Provide the (x, y) coordinate of the cell's center where the given text is located.  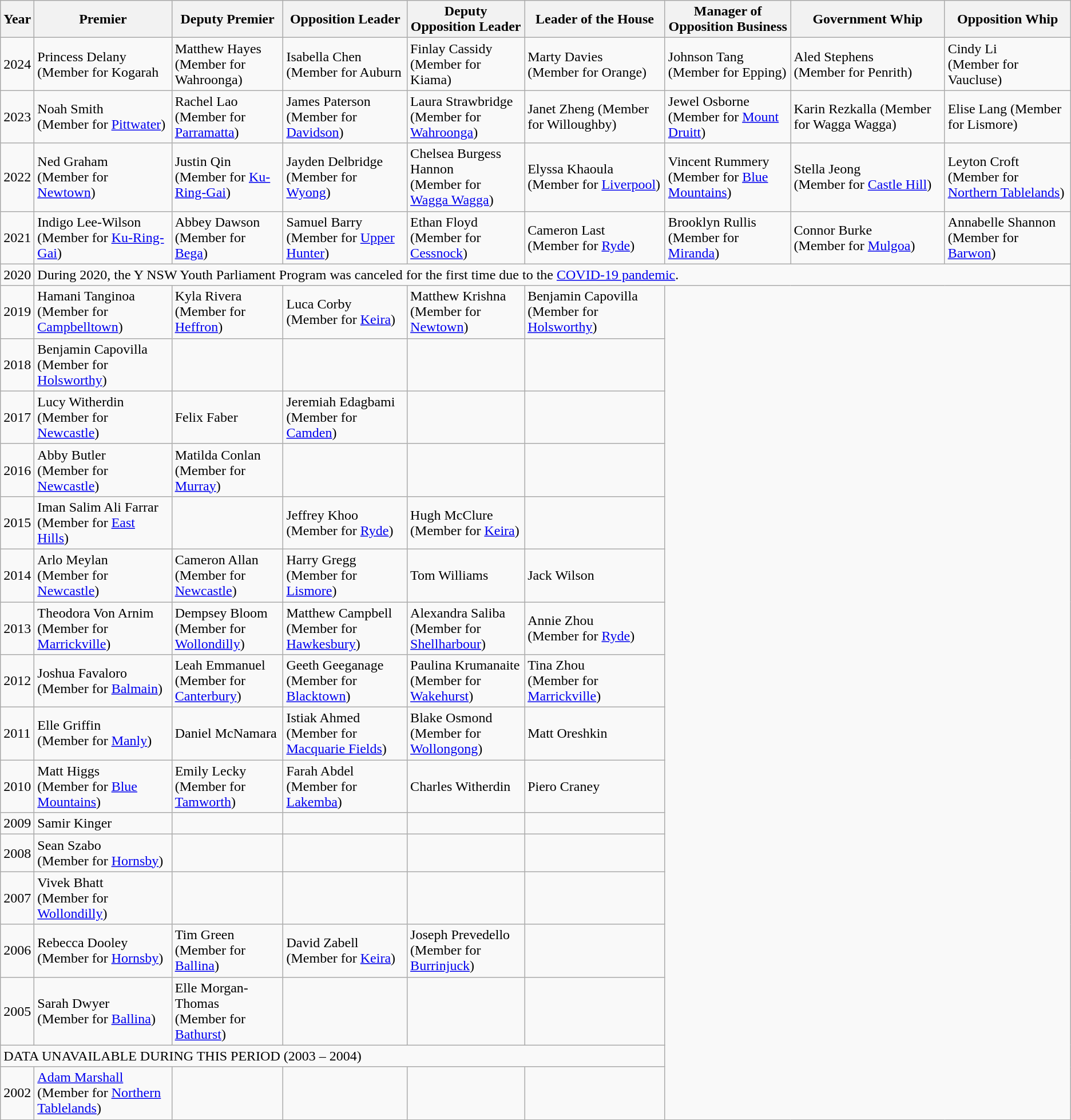
Lucy Witherdin(Member for Newcastle) (103, 417)
Stella Jeong(Member for Castle Hill) (867, 177)
Paulina Krumanaite(Member for Wakehurst) (466, 681)
Elise Lang (Member for Lismore) (1007, 117)
Emily Lecky(Member for Tamworth) (228, 786)
Jewel Osborne(Member for Mount Druitt) (728, 117)
Annabelle Shannon(Member for Barwon) (1007, 238)
Samuel Barry(Member for Upper Hunter) (346, 238)
Indigo Lee-Wilson(Member for Ku-Ring-Gai) (103, 238)
Iman Salim Ali Farrar(Member for East Hills) (103, 523)
Blake Osmond(Member for Wollongong) (466, 734)
2018 (17, 365)
Noah Smith(Member for Pittwater) (103, 117)
2002 (17, 1093)
Sean Szabo(Member for Hornsby) (103, 853)
Ethan Floyd(Member for Cessnock) (466, 238)
Premier (103, 19)
James Paterson(Member for Davidson) (346, 117)
Alexandra Saliba(Member for Shellharbour) (466, 628)
Matthew Krishna(Member for Newtown) (466, 312)
Hamani Tanginoa(Member for Campbelltown) (103, 312)
Cameron Last(Member for Ryde) (595, 238)
Theodora Von Arnim(Member for Marrickville) (103, 628)
Princess Delany(Member for Kogarah (103, 64)
Connor Burke(Member for Mulgoa) (867, 238)
Brooklyn Rullis(Member for Miranda) (728, 238)
Cindy Li(Member for Vaucluse) (1007, 64)
2017 (17, 417)
Felix Faber (228, 417)
During 2020, the Y NSW Youth Parliament Program was canceled for the first time due to the COVID-19 pandemic. (553, 275)
Rebecca Dooley(Member for Hornsby) (103, 951)
Vincent Rummery(Member for Blue Mountains) (728, 177)
Isabella Chen(Member for Auburn (346, 64)
Jeffrey Khoo(Member for Ryde) (346, 523)
Jayden Delbridge(Member for Wyong) (346, 177)
Tom Williams (466, 575)
Elle Morgan-Thomas(Member for Bathurst) (228, 1011)
Annie Zhou(Member for Ryde) (595, 628)
Elle Griffin(Member for Manly) (103, 734)
2024 (17, 64)
Istiak Ahmed(Member for Macquarie Fields) (346, 734)
2014 (17, 575)
Vivek Bhatt(Member for Wollondilly) (103, 898)
Leah Emmanuel(Member for Canterbury) (228, 681)
Johnson Tang(Member for Epping) (728, 64)
Abby Butler(Member for Newcastle) (103, 470)
2008 (17, 853)
Matthew Hayes(Member for Wahroonga) (228, 64)
Year (17, 19)
2011 (17, 734)
Government Whip (867, 19)
Hugh McClure(Member for Keira) (466, 523)
Opposition Leader (346, 19)
2013 (17, 628)
Marty Davies(Member for Orange) (595, 64)
2007 (17, 898)
Deputy Premier (228, 19)
Justin Qin(Member for Ku-Ring-Gai) (228, 177)
2010 (17, 786)
2012 (17, 681)
Tina Zhou(Member for Marrickville) (595, 681)
Leyton Croft(Member for Northern Tablelands) (1007, 177)
2016 (17, 470)
Aled Stephens(Member for Penrith) (867, 64)
Luca Corby(Member for Keira) (346, 312)
Elyssa Khaoula(Member for Liverpool) (595, 177)
Tim Green(Member for Ballina) (228, 951)
2021 (17, 238)
Kyla Rivera(Member for Heffron) (228, 312)
Matt Higgs(Member for Blue Mountains) (103, 786)
Laura Strawbridge(Member for Wahroonga) (466, 117)
DATA UNAVAILABLE DURING THIS PERIOD (2003 – 2004) (333, 1056)
Geeth Geeganage(Member for Blacktown) (346, 681)
Chelsea Burgess Hannon(Member for Wagga Wagga) (466, 177)
Cameron Allan(Member for Newcastle) (228, 575)
Harry Gregg(Member for Lismore) (346, 575)
Manager of Opposition Business (728, 19)
Joshua Favaloro(Member for Balmain) (103, 681)
2009 (17, 824)
2022 (17, 177)
Farah Abdel(Member for Lakemba) (346, 786)
Adam Marshall(Member for Northern Tablelands) (103, 1093)
Samir Kinger (103, 824)
Abbey Dawson(Member for Bega) (228, 238)
Sarah Dwyer(Member for Ballina) (103, 1011)
Joseph Prevedello(Member for Burrinjuck) (466, 951)
David Zabell(Member for Keira) (346, 951)
Daniel McNamara (228, 734)
Leader of the House (595, 19)
Piero Craney (595, 786)
Jack Wilson (595, 575)
2005 (17, 1011)
Charles Witherdin (466, 786)
Matilda Conlan(Member for Murray) (228, 470)
Jeremiah Edagbami(Member for Camden) (346, 417)
Deputy Opposition Leader (466, 19)
2020 (17, 275)
Dempsey Bloom(Member for Wollondilly) (228, 628)
Karin Rezkalla (Member for Wagga Wagga) (867, 117)
Arlo Meylan(Member for Newcastle) (103, 575)
Ned Graham(Member for Newtown) (103, 177)
Finlay Cassidy(Member for Kiama) (466, 64)
2023 (17, 117)
Opposition Whip (1007, 19)
2006 (17, 951)
2015 (17, 523)
2019 (17, 312)
Matt Oreshkin (595, 734)
Matthew Campbell(Member for Hawkesbury) (346, 628)
Rachel Lao(Member for Parramatta) (228, 117)
Janet Zheng (Member for Willoughby) (595, 117)
